Output the (X, Y) coordinate of the center of the cell containing the given text.  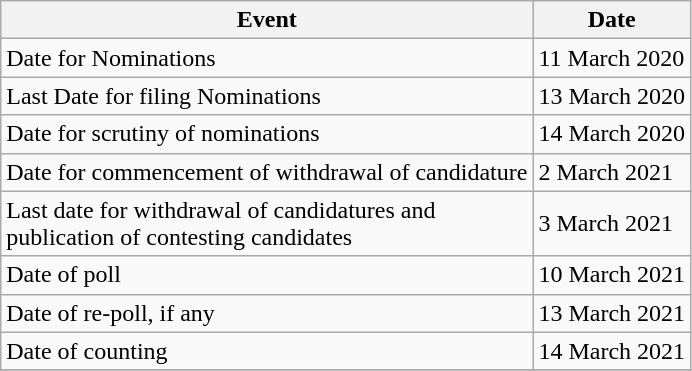
Date for commencement of withdrawal of candidature (267, 172)
11 March 2020 (612, 58)
3 March 2021 (612, 224)
Date for Nominations (267, 58)
Date of poll (267, 275)
Last Date for filing Nominations (267, 96)
Date for scrutiny of nominations (267, 134)
Last date for withdrawal of candidatures andpublication of contesting candidates (267, 224)
Date (612, 20)
Date of counting (267, 351)
2 March 2021 (612, 172)
10 March 2021 (612, 275)
Date of re-poll, if any (267, 313)
13 March 2020 (612, 96)
14 March 2021 (612, 351)
14 March 2020 (612, 134)
Event (267, 20)
13 March 2021 (612, 313)
